Output the [X, Y] coordinate of the center of the cell containing the given text.  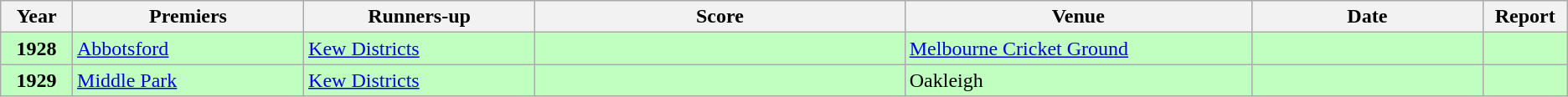
Date [1367, 17]
Abbotsford [188, 48]
Melbourne Cricket Ground [1078, 48]
Score [720, 17]
Premiers [188, 17]
1928 [37, 48]
Venue [1078, 17]
1929 [37, 80]
Oakleigh [1078, 80]
Year [37, 17]
Runners-up [420, 17]
Report [1524, 17]
Middle Park [188, 80]
